Return the (x, y) coordinate for the center point of the cell that contains the specified text.  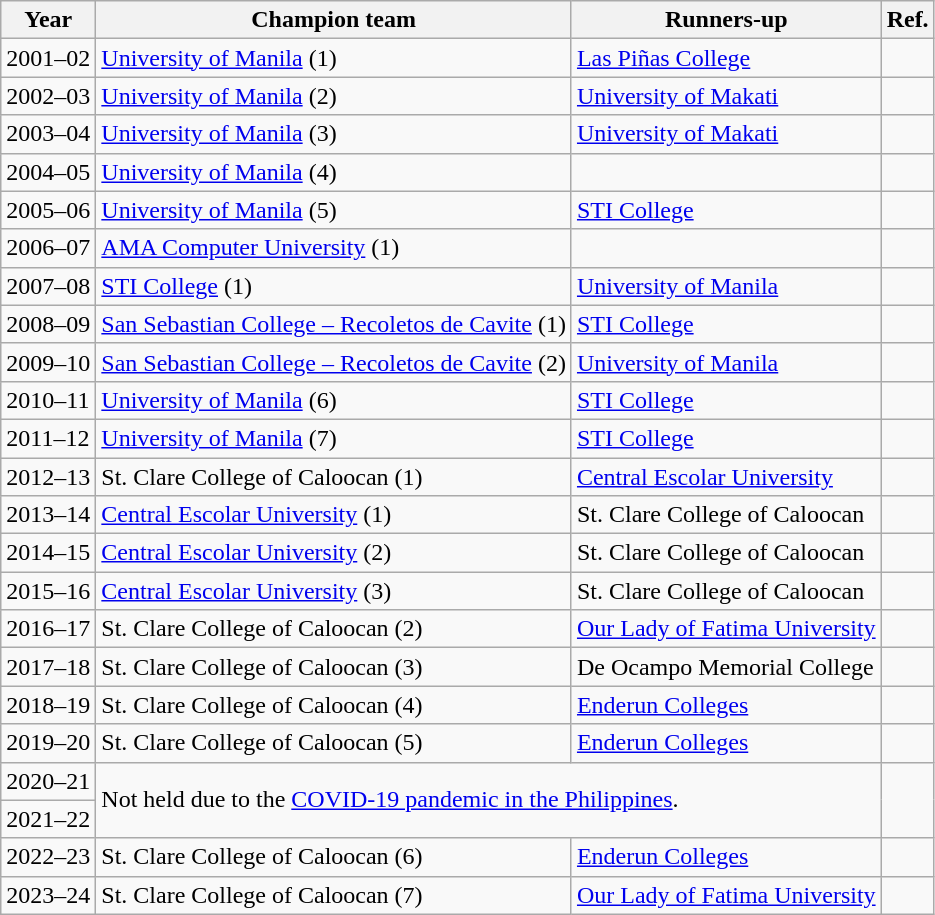
Central Escolar University (726, 477)
Central Escolar University (1) (334, 515)
Central Escolar University (2) (334, 553)
2022–23 (48, 857)
University of Manila (6) (334, 400)
St. Clare College of Caloocan (2) (334, 629)
St. Clare College of Caloocan (6) (334, 857)
St. Clare College of Caloocan (4) (334, 705)
2015–16 (48, 591)
University of Manila (4) (334, 172)
2011–12 (48, 438)
Ref. (908, 20)
Year (48, 20)
University of Manila (7) (334, 438)
University of Manila (1) (334, 58)
St. Clare College of Caloocan (3) (334, 667)
2018–19 (48, 705)
University of Manila (3) (334, 134)
2013–14 (48, 515)
2012–13 (48, 477)
Central Escolar University (3) (334, 591)
2007–08 (48, 286)
2019–20 (48, 743)
2009–10 (48, 362)
Not held due to the COVID-19 pandemic in the Philippines. (488, 800)
2001–02 (48, 58)
St. Clare College of Caloocan (1) (334, 477)
2010–11 (48, 400)
2008–09 (48, 324)
AMA Computer University (1) (334, 248)
2005–06 (48, 210)
2021–22 (48, 819)
Runners-up (726, 20)
De Ocampo Memorial College (726, 667)
2003–04 (48, 134)
University of Manila (5) (334, 210)
2006–07 (48, 248)
2017–18 (48, 667)
2002–03 (48, 96)
San Sebastian College – Recoletos de Cavite (1) (334, 324)
Champion team (334, 20)
2016–17 (48, 629)
San Sebastian College – Recoletos de Cavite (2) (334, 362)
University of Manila (2) (334, 96)
2023–24 (48, 895)
2004–05 (48, 172)
2014–15 (48, 553)
STI College (1) (334, 286)
2020–21 (48, 781)
Las Piñas College (726, 58)
St. Clare College of Caloocan (7) (334, 895)
St. Clare College of Caloocan (5) (334, 743)
